For the text-containing cell, return its midpoint in (X, Y) coordinate format. 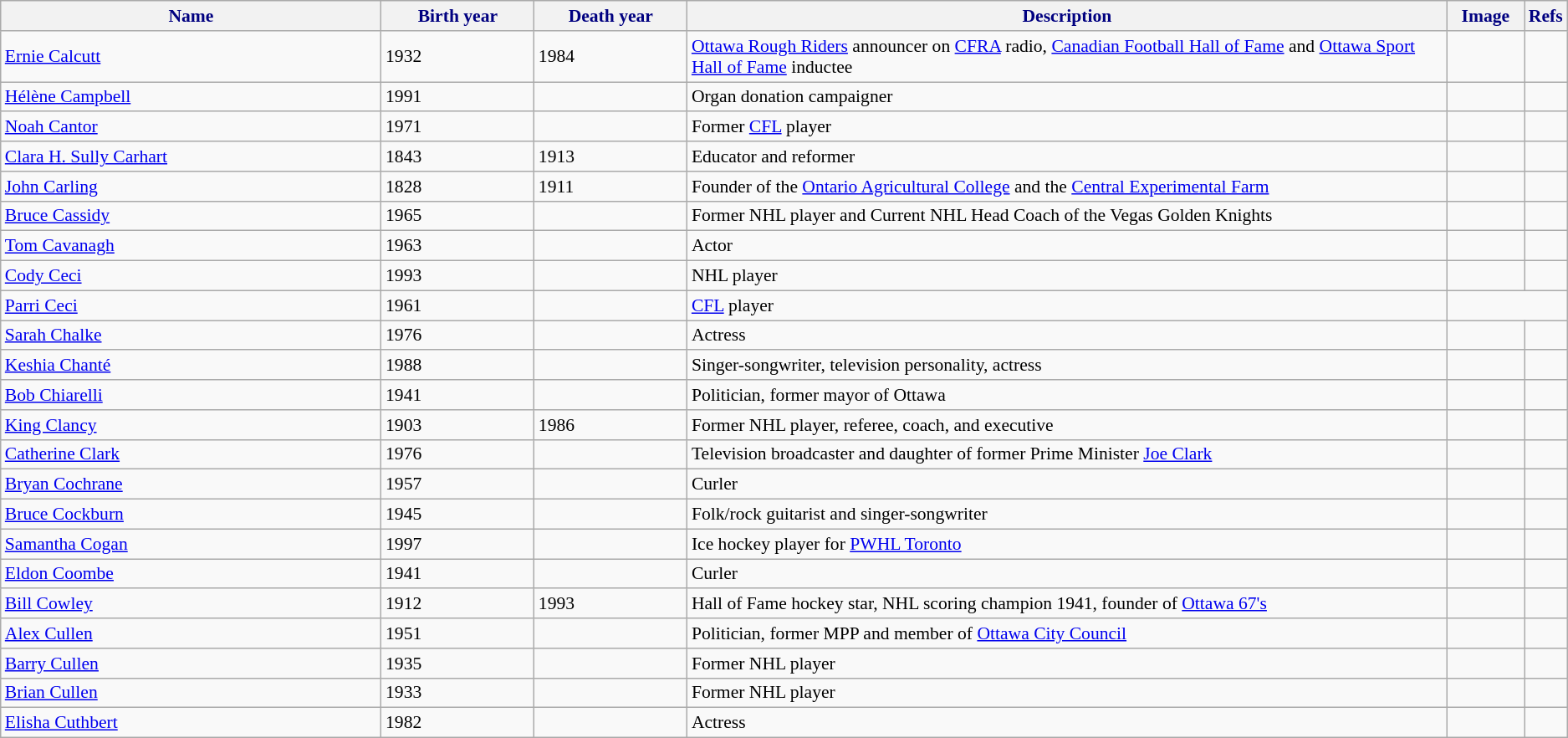
Sarah Chalke (191, 336)
Name (191, 16)
Ice hockey player for PWHL Toronto (1067, 544)
1843 (458, 156)
Alex Cullen (191, 633)
Singer-songwriter, television personality, actress (1067, 366)
1913 (610, 156)
King Clancy (191, 425)
Samantha Cogan (191, 544)
Bryan Cochrane (191, 484)
Bill Cowley (191, 604)
Bruce Cassidy (191, 216)
CFL player (1067, 305)
Ottawa Rough Riders announcer on CFRA radio, Canadian Football Hall of Fame and Ottawa Sport Hall of Fame inductee (1067, 57)
1951 (458, 633)
Bob Chiarelli (191, 395)
Brian Cullen (191, 693)
1957 (458, 484)
Keshia Chanté (191, 366)
1903 (458, 425)
Bruce Cockburn (191, 515)
Educator and reformer (1067, 156)
1945 (458, 515)
Clara H. Sully Carhart (191, 156)
Founder of the Ontario Agricultural College and the Central Experimental Farm (1067, 187)
1961 (458, 305)
1912 (458, 604)
Cody Ceci (191, 276)
Tom Cavanagh (191, 246)
1984 (610, 57)
Elisha Cuthbert (191, 723)
1911 (610, 187)
Hélène Campbell (191, 97)
1933 (458, 693)
Noah Cantor (191, 127)
Folk/rock guitarist and singer-songwriter (1067, 515)
1828 (458, 187)
1963 (458, 246)
Barry Cullen (191, 664)
Actor (1067, 246)
Eldon Coombe (191, 574)
Ernie Calcutt (191, 57)
Politician, former MPP and member of Ottawa City Council (1067, 633)
1997 (458, 544)
1932 (458, 57)
Refs (1545, 16)
1971 (458, 127)
Description (1067, 16)
John Carling (191, 187)
Hall of Fame hockey star, NHL scoring champion 1941, founder of Ottawa 67's (1067, 604)
Organ donation campaigner (1067, 97)
1982 (458, 723)
Death year (610, 16)
Catherine Clark (191, 454)
1991 (458, 97)
Former NHL player, referee, coach, and executive (1067, 425)
Birth year (458, 16)
Image (1485, 16)
1988 (458, 366)
1965 (458, 216)
Former CFL player (1067, 127)
Politician, former mayor of Ottawa (1067, 395)
1935 (458, 664)
Parri Ceci (191, 305)
1986 (610, 425)
Former NHL player and Current NHL Head Coach of the Vegas Golden Knights (1067, 216)
NHL player (1067, 276)
Television broadcaster and daughter of former Prime Minister Joe Clark (1067, 454)
